Provide the (x, y) coordinate of the cell's center where the given text is located.  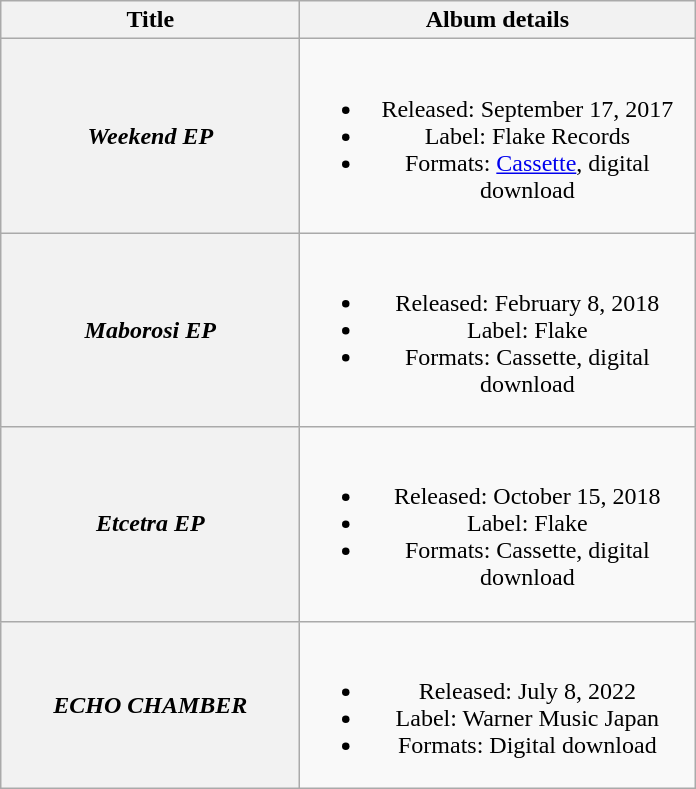
ECHO CHAMBER (150, 704)
Weekend EP (150, 136)
Title (150, 20)
Released: July 8, 2022Label: Warner Music JapanFormats: Digital download (498, 704)
Etcetra EP (150, 524)
Released: October 15, 2018Label: FlakeFormats: Cassette, digital download (498, 524)
Album details (498, 20)
Released: February 8, 2018Label: FlakeFormats: Cassette, digital download (498, 330)
Maborosi EP (150, 330)
Released: September 17, 2017Label: Flake RecordsFormats: Cassette, digital download (498, 136)
